Capture the cell that displays the provided text and extract its [X, Y] central coordinate. 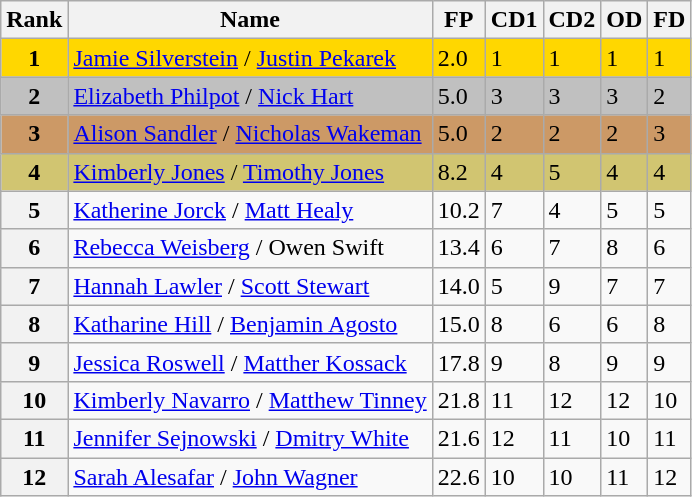
17.8 [458, 362]
13.4 [458, 248]
CD2 [572, 20]
10.2 [458, 210]
14.0 [458, 286]
Sarah Alesafar / John Wagner [250, 477]
Elizabeth Philpot / Nick Hart [250, 96]
CD1 [514, 20]
Jessica Roswell / Matther Kossack [250, 362]
Katharine Hill / Benjamin Agosto [250, 324]
Rank [34, 20]
Rebecca Weisberg / Owen Swift [250, 248]
21.8 [458, 400]
Kimberly Jones / Timothy Jones [250, 172]
22.6 [458, 477]
2.0 [458, 58]
OD [624, 20]
Alison Sandler / Nicholas Wakeman [250, 134]
15.0 [458, 324]
Jennifer Sejnowski / Dmitry White [250, 438]
Hannah Lawler / Scott Stewart [250, 286]
FP [458, 20]
21.6 [458, 438]
8.2 [458, 172]
Kimberly Navarro / Matthew Tinney [250, 400]
FD [670, 20]
Name [250, 20]
Jamie Silverstein / Justin Pekarek [250, 58]
Katherine Jorck / Matt Healy [250, 210]
